Return [x, y] of the center of cell containing provided text 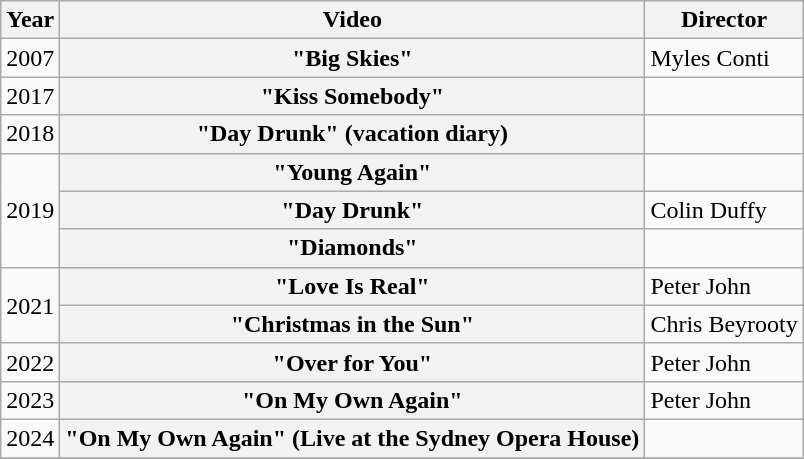
2017 [30, 96]
2023 [30, 400]
"Diamonds" [352, 248]
2007 [30, 58]
"Over for You" [352, 362]
"Day Drunk" (vacation diary) [352, 134]
2022 [30, 362]
2018 [30, 134]
Director [724, 20]
Year [30, 20]
"On My Own Again" [352, 400]
2024 [30, 438]
"Kiss Somebody" [352, 96]
2021 [30, 305]
"Christmas in the Sun" [352, 324]
"On My Own Again" (Live at the Sydney Opera House) [352, 438]
"Day Drunk" [352, 210]
"Love Is Real" [352, 286]
Chris Beyrooty [724, 324]
"Big Skies" [352, 58]
2019 [30, 210]
Colin Duffy [724, 210]
Video [352, 20]
Myles Conti [724, 58]
"Young Again" [352, 172]
